Search for the cell housing the specified text and yield its (x, y) center coordinate. 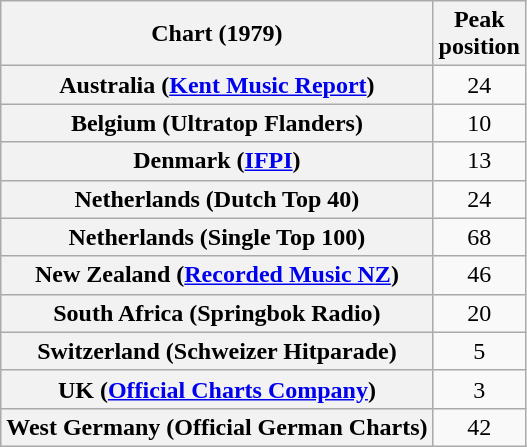
Peakposition (479, 34)
42 (479, 427)
Chart (1979) (217, 34)
5 (479, 351)
New Zealand (Recorded Music NZ) (217, 275)
46 (479, 275)
68 (479, 237)
UK (Official Charts Company) (217, 389)
Belgium (Ultratop Flanders) (217, 123)
Denmark (IFPI) (217, 161)
20 (479, 313)
3 (479, 389)
South Africa (Springbok Radio) (217, 313)
Switzerland (Schweizer Hitparade) (217, 351)
Netherlands (Dutch Top 40) (217, 199)
Australia (Kent Music Report) (217, 85)
10 (479, 123)
Netherlands (Single Top 100) (217, 237)
13 (479, 161)
West Germany (Official German Charts) (217, 427)
